Identify which cell holds the provided text, then report its (x, y) central coordinate. 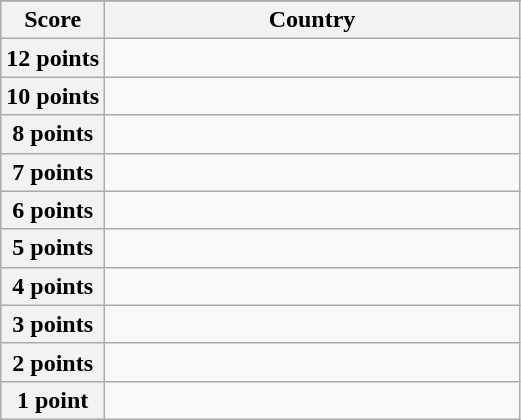
10 points (53, 96)
2 points (53, 362)
4 points (53, 286)
12 points (53, 58)
3 points (53, 324)
Country (312, 20)
1 point (53, 400)
7 points (53, 172)
5 points (53, 248)
8 points (53, 134)
Score (53, 20)
6 points (53, 210)
